Scan for the cell matching the given text and deliver its (X, Y) coordinate at center. 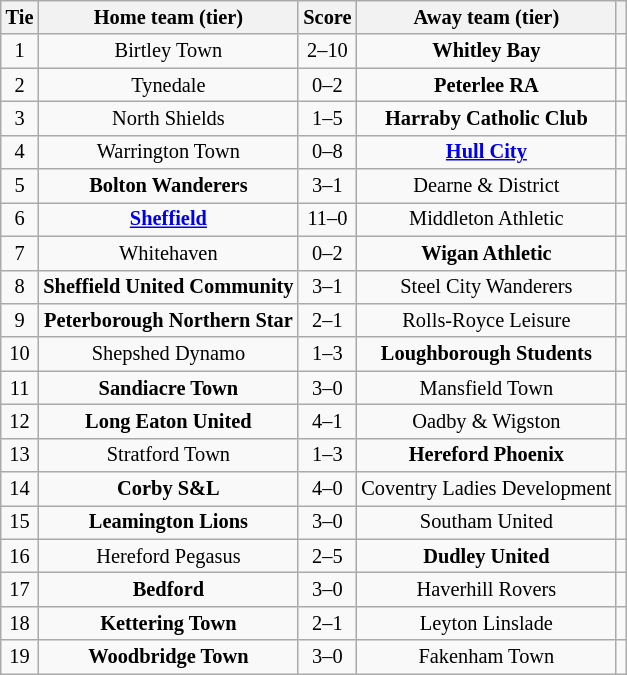
12 (20, 421)
Dudley United (486, 556)
Steel City Wanderers (486, 287)
Mansfield Town (486, 388)
2–10 (327, 51)
9 (20, 320)
4–1 (327, 421)
Harraby Catholic Club (486, 118)
Whitehaven (168, 253)
Hereford Pegasus (168, 556)
Middleton Athletic (486, 219)
Tynedale (168, 85)
Away team (tier) (486, 17)
Corby S&L (168, 489)
Home team (tier) (168, 17)
Rolls-Royce Leisure (486, 320)
19 (20, 657)
15 (20, 522)
14 (20, 489)
Sandiacre Town (168, 388)
4 (20, 152)
Birtley Town (168, 51)
Dearne & District (486, 186)
Stratford Town (168, 455)
Woodbridge Town (168, 657)
5 (20, 186)
2 (20, 85)
8 (20, 287)
Sheffield United Community (168, 287)
Leyton Linslade (486, 623)
Loughborough Students (486, 354)
6 (20, 219)
Haverhill Rovers (486, 589)
10 (20, 354)
Wigan Athletic (486, 253)
3 (20, 118)
0–8 (327, 152)
Tie (20, 17)
Coventry Ladies Development (486, 489)
1 (20, 51)
Hull City (486, 152)
Bedford (168, 589)
Leamington Lions (168, 522)
Fakenham Town (486, 657)
Hereford Phoenix (486, 455)
13 (20, 455)
Whitley Bay (486, 51)
11–0 (327, 219)
Southam United (486, 522)
Shepshed Dynamo (168, 354)
16 (20, 556)
North Shields (168, 118)
Oadby & Wigston (486, 421)
Peterborough Northern Star (168, 320)
18 (20, 623)
Peterlee RA (486, 85)
Long Eaton United (168, 421)
4–0 (327, 489)
7 (20, 253)
Sheffield (168, 219)
2–5 (327, 556)
11 (20, 388)
17 (20, 589)
1–5 (327, 118)
Warrington Town (168, 152)
Score (327, 17)
Kettering Town (168, 623)
Bolton Wanderers (168, 186)
